Return the (x, y) coordinate for the center point of the cell that contains the specified text.  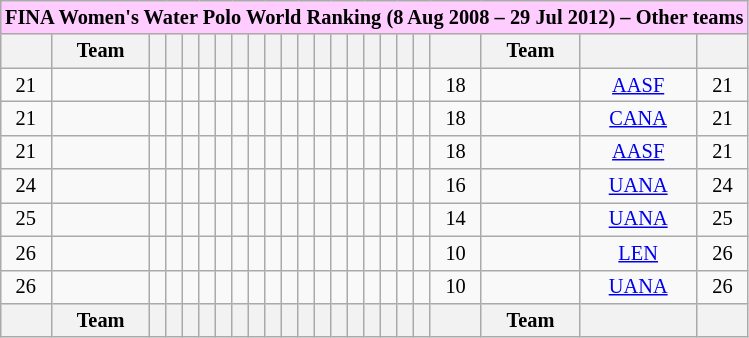
LEN (638, 253)
14 (456, 219)
16 (456, 186)
FINA Women's Water Polo World Ranking (8 Aug 2008 – 29 Jul 2012) – Other teams (374, 17)
CANA (638, 118)
